Locate the cell with the specified text and output its [X, Y] center coordinate. 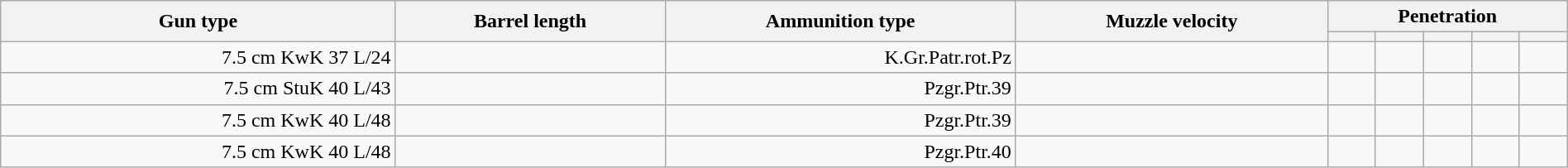
Gun type [198, 22]
Penetration [1447, 17]
Barrel length [530, 22]
Pzgr.Ptr.40 [840, 151]
7.5 cm StuK 40 L/43 [198, 89]
K.Gr.Patr.rot.Pz [840, 57]
Muzzle velocity [1171, 22]
7.5 cm KwK 37 L/24 [198, 57]
Ammunition type [840, 22]
